Find where the given text appears and provide that cell's center as [X, Y] coordinate. 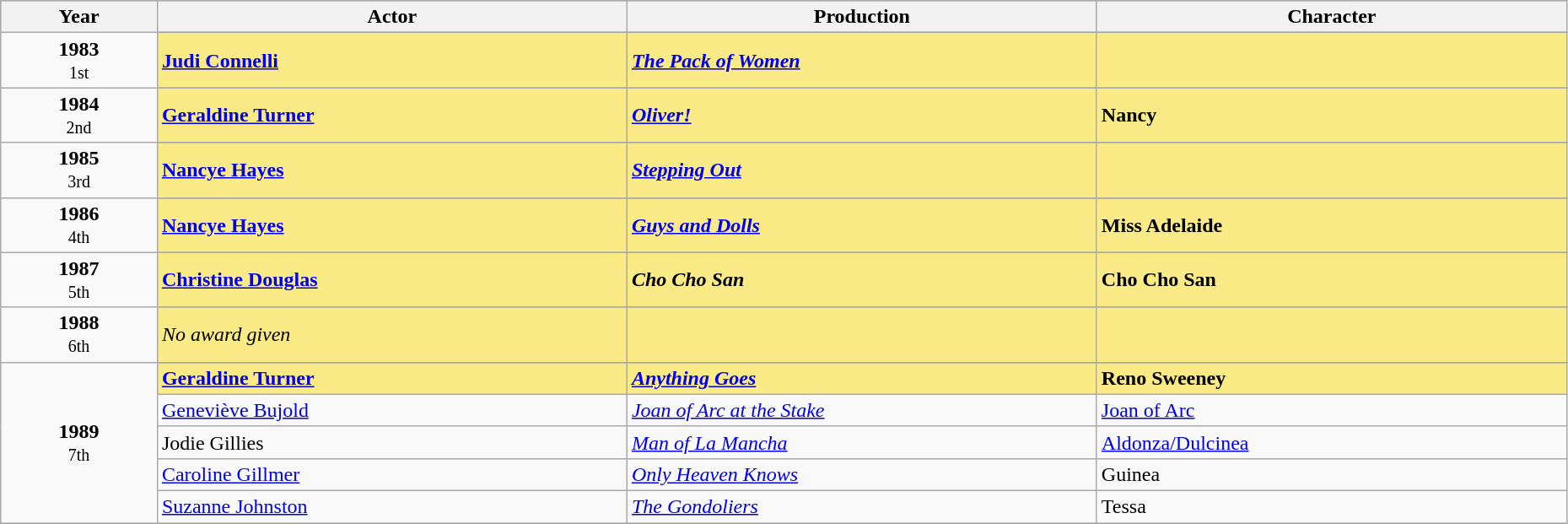
Christine Douglas [391, 280]
Oliver! [862, 115]
Caroline Gillmer [391, 474]
Character [1331, 17]
19886th [79, 334]
19853rd [79, 170]
Joan of Arc at the Stake [862, 410]
19831st [79, 61]
19864th [79, 224]
Judi Connelli [391, 61]
Jodie Gillies [391, 442]
Only Heaven Knows [862, 474]
Tessa [1331, 506]
Actor [391, 17]
Guys and Dolls [862, 224]
Geneviève Bujold [391, 410]
Man of La Mancha [862, 442]
Year [79, 17]
19897th [79, 442]
Stepping Out [862, 170]
Suzanne Johnston [391, 506]
Miss Adelaide [1331, 224]
Anything Goes [862, 378]
19842nd [79, 115]
Guinea [1331, 474]
Nancy [1331, 115]
Aldonza/Dulcinea [1331, 442]
The Pack of Women [862, 61]
Production [862, 17]
No award given [391, 334]
19875th [79, 280]
Joan of Arc [1331, 410]
The Gondoliers [862, 506]
Reno Sweeney [1331, 378]
